Return the (x, y) coordinate for the center point of the cell that contains the specified text.  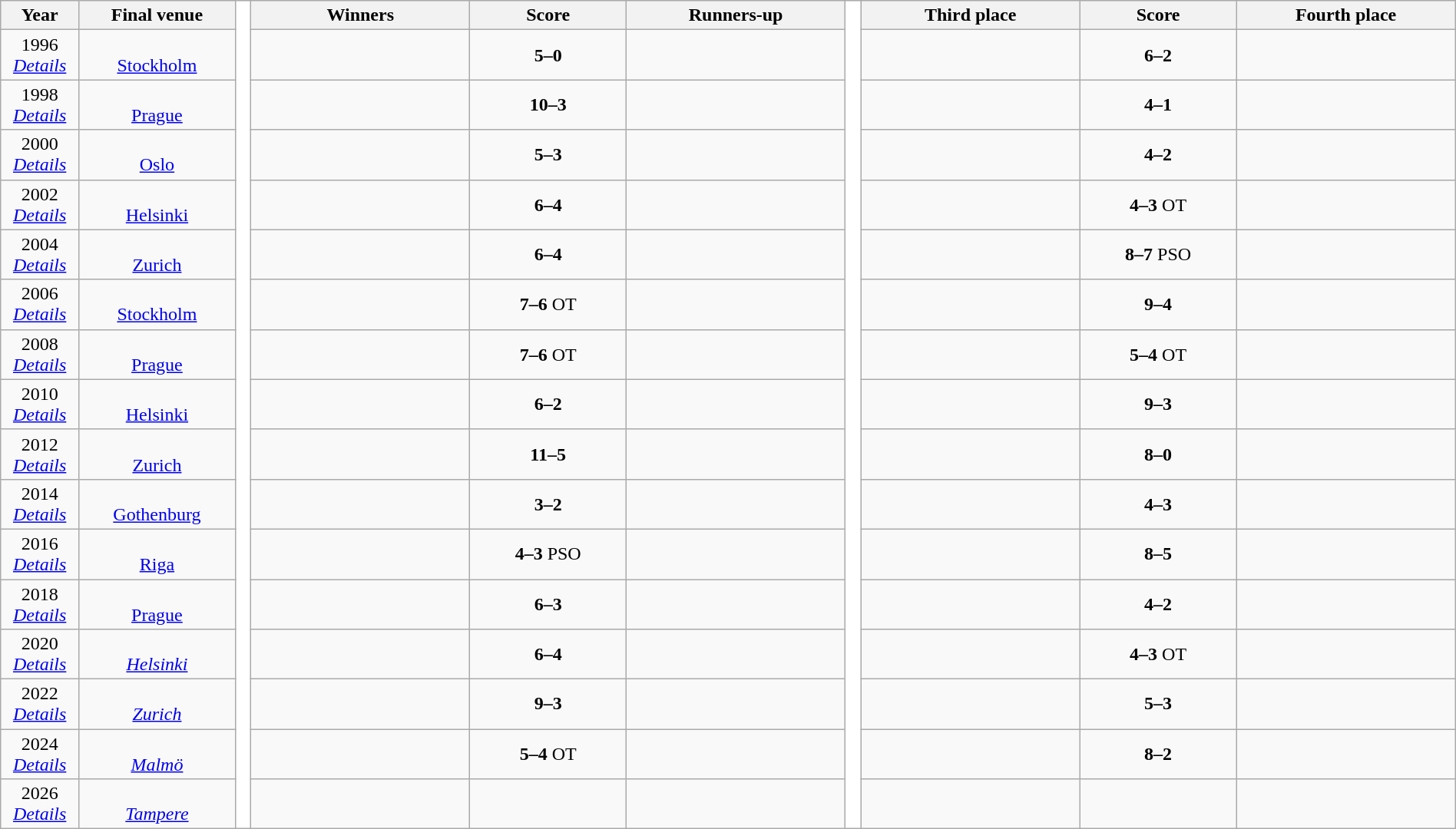
4–3 PSO (548, 554)
Riga (157, 554)
Fourth place (1345, 15)
2020 Details (40, 654)
8–5 (1158, 554)
10–3 (548, 104)
2012 Details (40, 454)
2002 Details (40, 204)
4–3 (1158, 504)
11–5 (548, 454)
2014 Details (40, 504)
1996 Details (40, 55)
2006 Details (40, 304)
2004 Details (40, 255)
8–0 (1158, 454)
Final venue (157, 15)
4–1 (1158, 104)
Year (40, 15)
2008 Details (40, 355)
Tampere (157, 804)
Gothenburg (157, 504)
2024 Details (40, 754)
2026 Details (40, 804)
6–3 (548, 603)
9–4 (1158, 304)
Third place (971, 15)
Malmö (157, 754)
2022 Details (40, 705)
Oslo (157, 155)
2016 Details (40, 554)
2018 Details (40, 603)
8–2 (1158, 754)
2010 Details (40, 404)
8–7 PSO (1158, 255)
3–2 (548, 504)
1998 Details (40, 104)
Winners (361, 15)
Runners-up (736, 15)
5–0 (548, 55)
2000 Details (40, 155)
